Find where the given text appears and provide that cell's center as (x, y) coordinate. 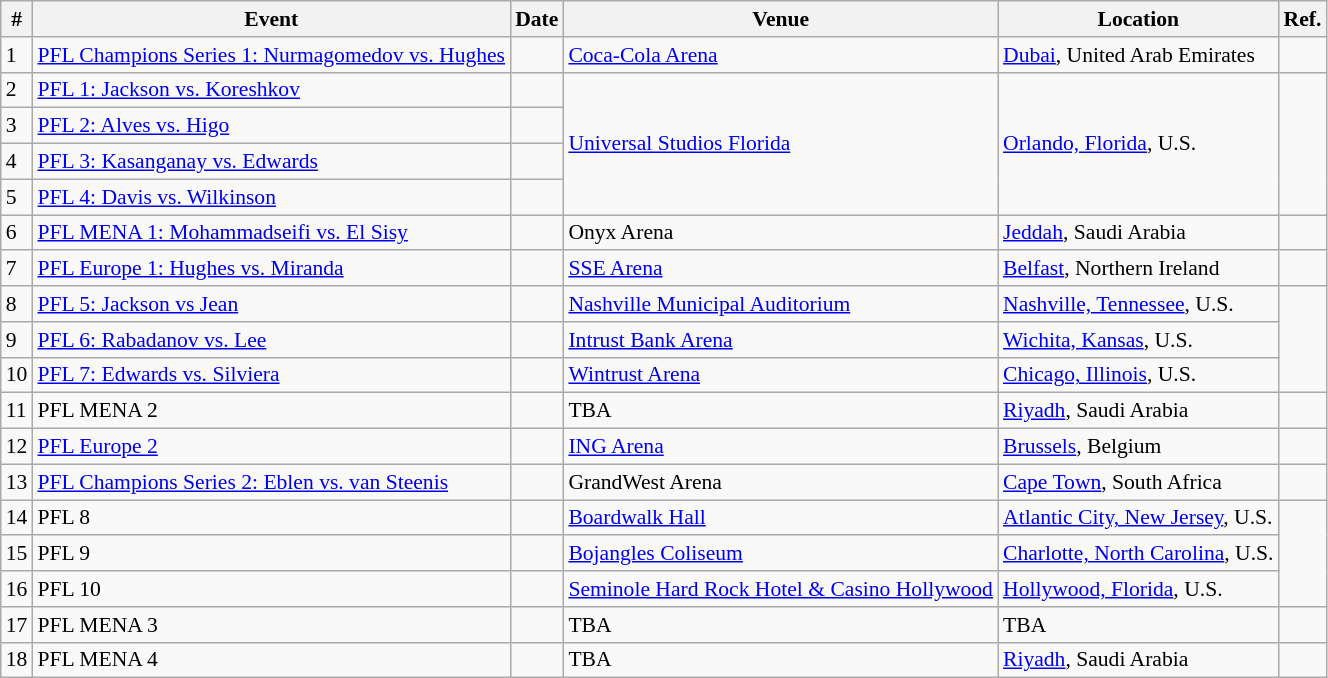
PFL 1: Jackson vs. Koreshkov (271, 90)
Dubai, United Arab Emirates (1138, 55)
PFL 9 (271, 554)
PFL Europe 2 (271, 447)
PFL 5: Jackson vs Jean (271, 304)
GrandWest Arena (780, 482)
Seminole Hard Rock Hotel & Casino Hollywood (780, 589)
Cape Town, South Africa (1138, 482)
PFL 7: Edwards vs. Silviera (271, 375)
PFL MENA 2 (271, 411)
ING Arena (780, 447)
4 (17, 162)
5 (17, 197)
Location (1138, 19)
10 (17, 375)
Brussels, Belgium (1138, 447)
PFL MENA 3 (271, 625)
Venue (780, 19)
PFL 8 (271, 518)
18 (17, 660)
PFL Champions Series 1: Nurmagomedov vs. Hughes (271, 55)
PFL Champions Series 2: Eblen vs. van Steenis (271, 482)
Nashville, Tennessee, U.S. (1138, 304)
9 (17, 340)
PFL 10 (271, 589)
Hollywood, Florida, U.S. (1138, 589)
7 (17, 269)
SSE Arena (780, 269)
PFL MENA 1: Mohammadseifi vs. El Sisy (271, 233)
Boardwalk Hall (780, 518)
Wintrust Arena (780, 375)
Atlantic City, New Jersey, U.S. (1138, 518)
Orlando, Florida, U.S. (1138, 143)
2 (17, 90)
Ref. (1303, 19)
13 (17, 482)
Wichita, Kansas, U.S. (1138, 340)
Date (536, 19)
PFL MENA 4 (271, 660)
Intrust Bank Arena (780, 340)
15 (17, 554)
Onyx Arena (780, 233)
11 (17, 411)
Nashville Municipal Auditorium (780, 304)
PFL 4: Davis vs. Wilkinson (271, 197)
PFL 2: Alves vs. Higo (271, 126)
Belfast, Northern Ireland (1138, 269)
Chicago, Illinois, U.S. (1138, 375)
Bojangles Coliseum (780, 554)
Charlotte, North Carolina, U.S. (1138, 554)
14 (17, 518)
PFL Europe 1: Hughes vs. Miranda (271, 269)
PFL 3: Kasanganay vs. Edwards (271, 162)
Coca-Cola Arena (780, 55)
17 (17, 625)
8 (17, 304)
PFL 6: Rabadanov vs. Lee (271, 340)
6 (17, 233)
1 (17, 55)
16 (17, 589)
# (17, 19)
3 (17, 126)
Universal Studios Florida (780, 143)
Jeddah, Saudi Arabia (1138, 233)
12 (17, 447)
Event (271, 19)
